Return [X, Y] of the center of cell containing provided text 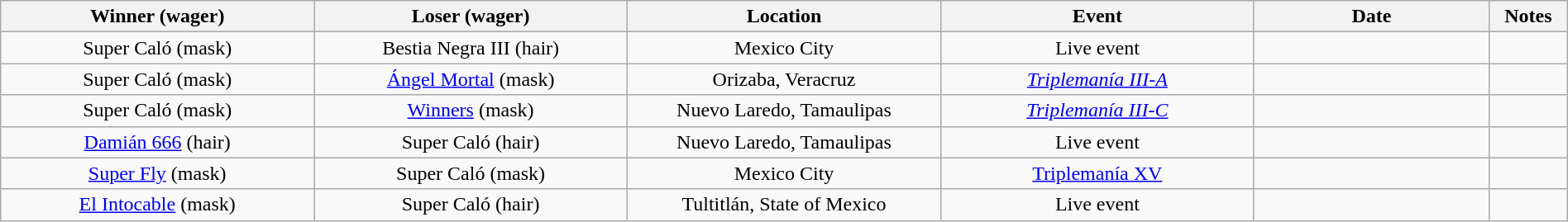
Location [784, 17]
Triplemanía III-C [1097, 111]
Orizaba, Veracruz [784, 79]
Damián 666 (hair) [157, 142]
Super Fly (mask) [157, 173]
Date [1371, 17]
Notes [1528, 17]
Triplemanía XV [1097, 173]
Loser (wager) [471, 17]
Event [1097, 17]
Winner (wager) [157, 17]
Tultitlán, State of Mexico [784, 205]
Bestia Negra III (hair) [471, 48]
Winners (mask) [471, 111]
El Intocable (mask) [157, 205]
Ángel Mortal (mask) [471, 79]
Triplemanía III-A [1097, 79]
